Return (X, Y) of the center of cell containing provided text 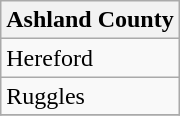
Hereford (90, 58)
Ruggles (90, 96)
Ashland County (90, 20)
